Scan for the cell matching the given text and deliver its [x, y] coordinate at center. 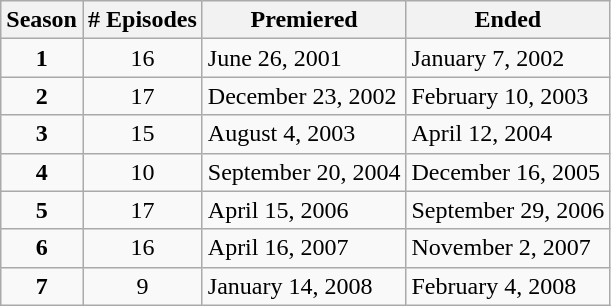
February 10, 2003 [508, 96]
15 [142, 134]
7 [42, 286]
August 4, 2003 [304, 134]
April 15, 2006 [304, 210]
3 [42, 134]
Season [42, 20]
9 [142, 286]
Premiered [304, 20]
10 [142, 172]
Ended [508, 20]
5 [42, 210]
September 29, 2006 [508, 210]
6 [42, 248]
April 16, 2007 [304, 248]
November 2, 2007 [508, 248]
December 23, 2002 [304, 96]
June 26, 2001 [304, 58]
April 12, 2004 [508, 134]
January 14, 2008 [304, 286]
2 [42, 96]
# Episodes [142, 20]
September 20, 2004 [304, 172]
February 4, 2008 [508, 286]
January 7, 2002 [508, 58]
1 [42, 58]
4 [42, 172]
December 16, 2005 [508, 172]
